Locate the cell with the specified text and output its (x, y) center coordinate. 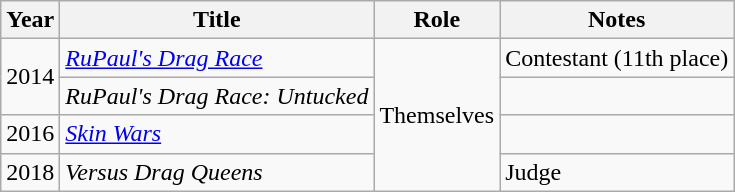
Notes (617, 20)
2018 (30, 172)
Versus Drag Queens (217, 172)
Skin Wars (217, 134)
Role (437, 20)
Contestant (11th place) (617, 58)
Themselves (437, 115)
RuPaul's Drag Race (217, 58)
Year (30, 20)
2014 (30, 77)
Judge (617, 172)
2016 (30, 134)
RuPaul's Drag Race: Untucked (217, 96)
Title (217, 20)
